Detect which cell encompasses the target text, then output its (X, Y) center coordinate. 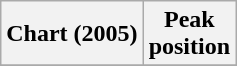
Chart (2005) (72, 34)
Peakposition (189, 34)
